Return [x, y] of the center of cell containing provided text 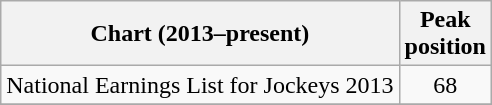
68 [445, 85]
Peakposition [445, 34]
National Earnings List for Jockeys 2013 [200, 85]
Chart (2013–present) [200, 34]
